Return (X, Y) of the center of cell containing provided text 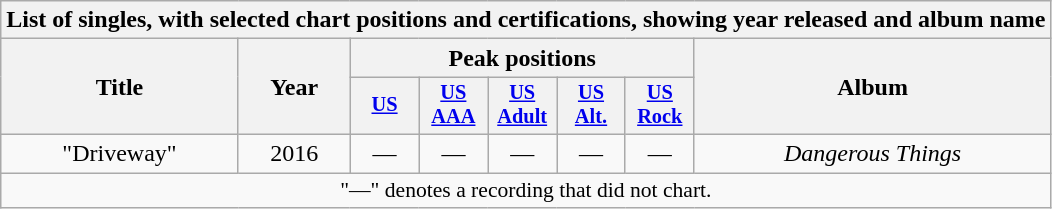
"Driveway" (120, 154)
Peak positions (522, 58)
"—" denotes a recording that did not chart. (526, 191)
USAdult (522, 106)
US (384, 106)
Title (120, 87)
Dangerous Things (872, 154)
Album (872, 87)
USRock (660, 106)
USAAA (454, 106)
2016 (294, 154)
List of singles, with selected chart positions and certifications, showing year released and album name (526, 20)
USAlt. (592, 106)
Year (294, 87)
